Output the (x, y) coordinate of the center of the cell containing the given text.  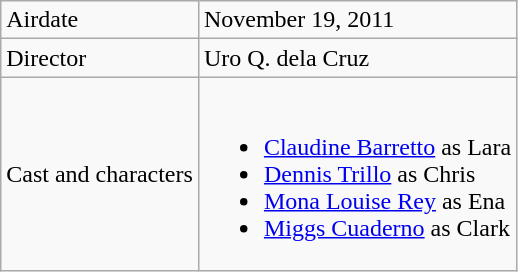
Uro Q. dela Cruz (357, 58)
Airdate (100, 20)
November 19, 2011 (357, 20)
Director (100, 58)
Cast and characters (100, 174)
Claudine Barretto as LaraDennis Trillo as ChrisMona Louise Rey as EnaMiggs Cuaderno as Clark (357, 174)
